Determine the [x, y] coordinate at the center of the cell enclosing the given text.  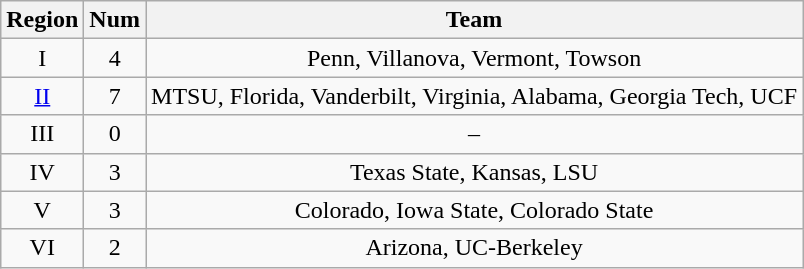
Num [115, 20]
2 [115, 248]
4 [115, 58]
Region [42, 20]
III [42, 134]
– [474, 134]
Penn, Villanova, Vermont, Towson [474, 58]
Team [474, 20]
V [42, 210]
Arizona, UC-Berkeley [474, 248]
I [42, 58]
Texas State, Kansas, LSU [474, 172]
0 [115, 134]
IV [42, 172]
7 [115, 96]
MTSU, Florida, Vanderbilt, Virginia, Alabama, Georgia Tech, UCF [474, 96]
II [42, 96]
Colorado, Iowa State, Colorado State [474, 210]
VI [42, 248]
